Capture the cell that displays the provided text and extract its [x, y] central coordinate. 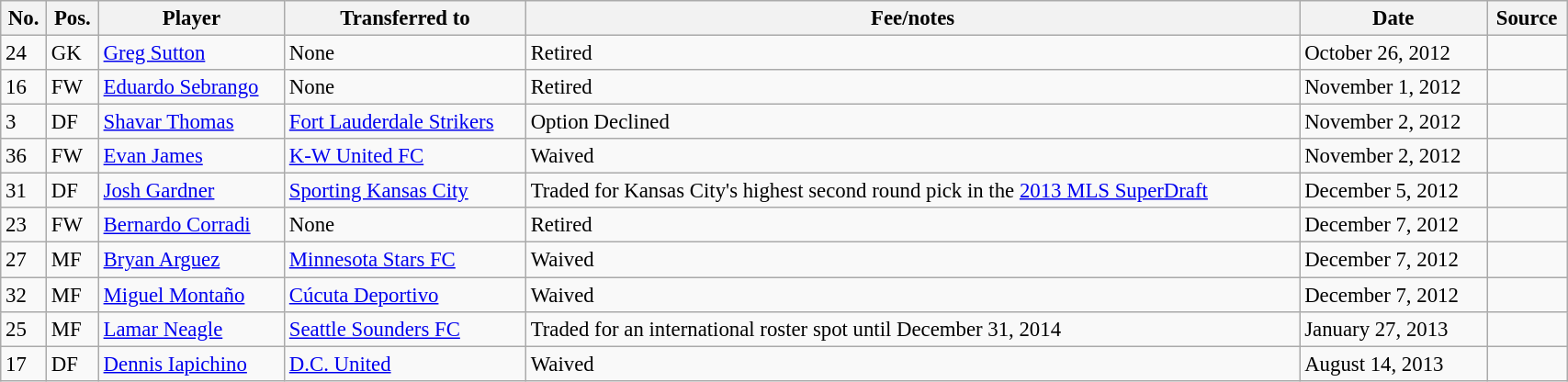
36 [24, 156]
K-W United FC [406, 156]
Miguel Montaño [191, 295]
No. [24, 18]
Sporting Kansas City [406, 191]
32 [24, 295]
24 [24, 53]
October 26, 2012 [1393, 53]
Fort Lauderdale Strikers [406, 122]
Shavar Thomas [191, 122]
Bryan Arguez [191, 260]
23 [24, 225]
3 [24, 122]
16 [24, 87]
Pos. [72, 18]
Transferred to [406, 18]
Josh Gardner [191, 191]
Evan James [191, 156]
GK [72, 53]
Dennis Iapichino [191, 364]
Seattle Sounders FC [406, 329]
Source [1527, 18]
Fee/notes [913, 18]
Traded for Kansas City's highest second round pick in the 2013 MLS SuperDraft [913, 191]
August 14, 2013 [1393, 364]
31 [24, 191]
Bernardo Corradi [191, 225]
Eduardo Sebrango [191, 87]
January 27, 2013 [1393, 329]
Date [1393, 18]
Traded for an international roster spot until December 31, 2014 [913, 329]
Player [191, 18]
D.C. United [406, 364]
Minnesota Stars FC [406, 260]
Greg Sutton [191, 53]
Cúcuta Deportivo [406, 295]
Option Declined [913, 122]
November 1, 2012 [1393, 87]
Lamar Neagle [191, 329]
December 5, 2012 [1393, 191]
25 [24, 329]
27 [24, 260]
17 [24, 364]
